Extract the (X, Y) coordinate from the center of the cell holding the provided text.  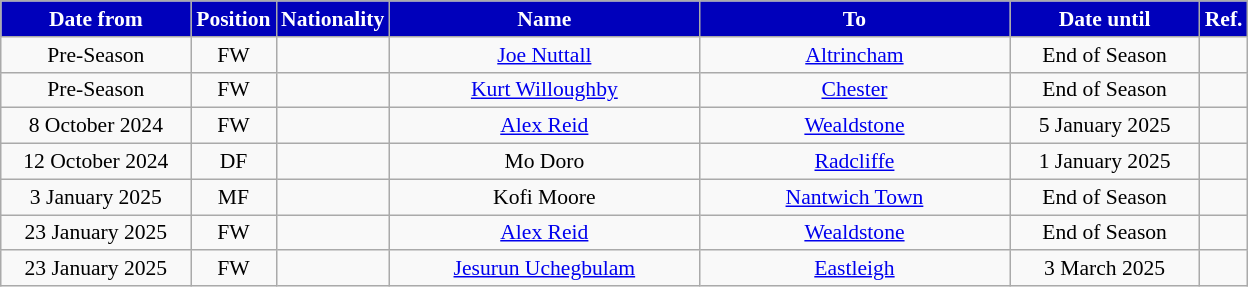
Joe Nuttall (544, 55)
Mo Doro (544, 162)
Chester (854, 90)
Date from (96, 19)
Name (544, 19)
3 January 2025 (96, 197)
Nationality (332, 19)
Position (234, 19)
DF (234, 162)
1 January 2025 (1105, 162)
Kofi Moore (544, 197)
MF (234, 197)
Altrincham (854, 55)
Jesurun Uchegbulam (544, 269)
Radcliffe (854, 162)
8 October 2024 (96, 126)
Nantwich Town (854, 197)
To (854, 19)
Date until (1105, 19)
Kurt Willoughby (544, 90)
Eastleigh (854, 269)
5 January 2025 (1105, 126)
12 October 2024 (96, 162)
3 March 2025 (1105, 269)
Ref. (1224, 19)
